Provide the (X, Y) coordinate of the cell's center where the given text is located.  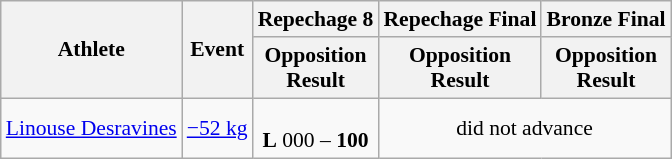
Repechage Final (460, 19)
L 000 – 100 (316, 128)
Repechage 8 (316, 19)
did not advance (524, 128)
−52 kg (218, 128)
Event (218, 50)
Athlete (92, 50)
Bronze Final (606, 19)
Linouse Desravines (92, 128)
